Find where the given text appears and provide that cell's center as [x, y] coordinate. 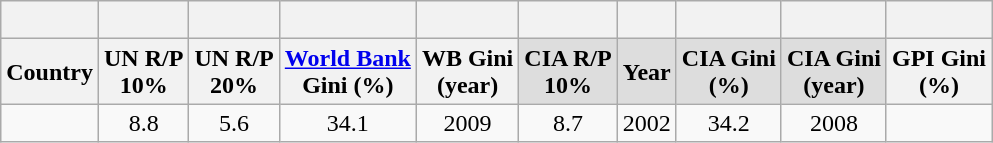
Year [646, 72]
34.1 [348, 123]
CIA Gini(%) [728, 72]
UN R/P10% [143, 72]
8.8 [143, 123]
World BankGini (%) [348, 72]
WB Gini(year) [467, 72]
2008 [834, 123]
8.7 [568, 123]
CIA Gini(year) [834, 72]
34.2 [728, 123]
GPI Gini(%) [938, 72]
UN R/P20% [234, 72]
CIA R/P10% [568, 72]
Country [50, 72]
2009 [467, 123]
2002 [646, 123]
5.6 [234, 123]
